Output the (X, Y) coordinate of the center of the cell containing the given text.  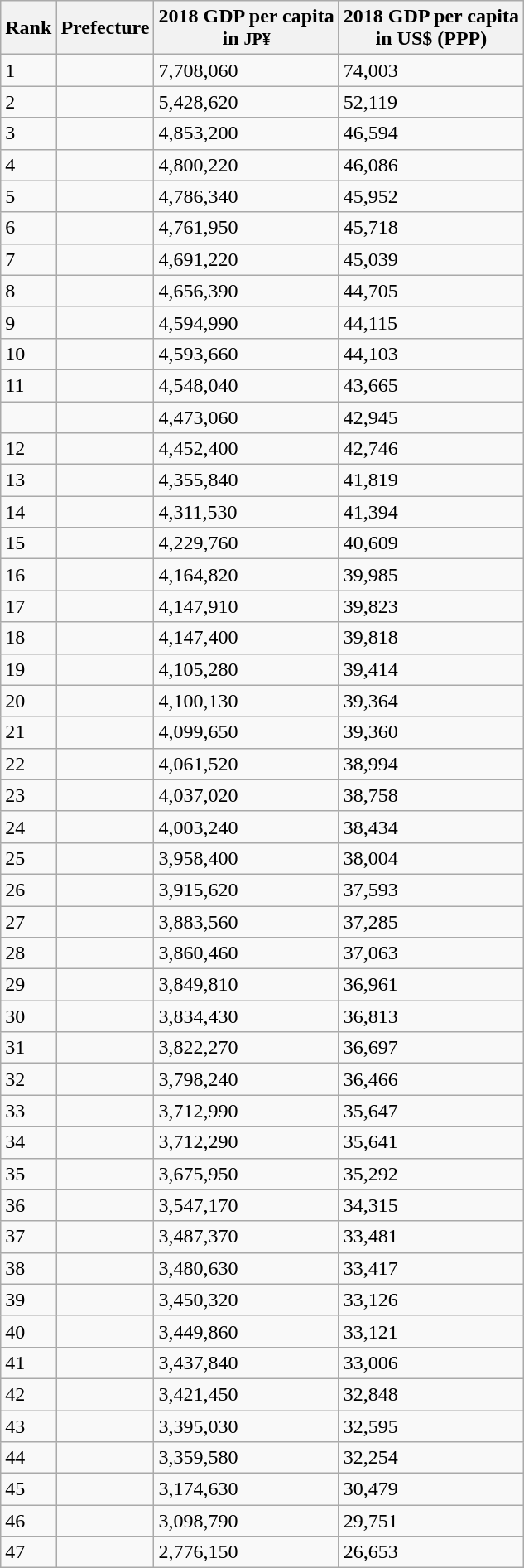
4,656,390 (247, 291)
42 (28, 1394)
33,417 (430, 1268)
4,164,820 (247, 575)
30,479 (430, 1489)
14 (28, 512)
40 (28, 1331)
3,712,290 (247, 1142)
4,147,400 (247, 638)
38 (28, 1268)
3,547,170 (247, 1205)
16 (28, 575)
42,746 (430, 449)
35,292 (430, 1174)
45 (28, 1489)
41 (28, 1363)
Prefecture (105, 28)
39,364 (430, 701)
47 (28, 1552)
37,285 (430, 922)
29,751 (430, 1521)
34 (28, 1142)
23 (28, 795)
7 (28, 259)
24 (28, 827)
4,594,990 (247, 322)
9 (28, 322)
40,609 (430, 543)
37,063 (430, 953)
46,594 (430, 133)
36,466 (430, 1079)
3,860,460 (247, 953)
3,883,560 (247, 922)
27 (28, 922)
35 (28, 1174)
11 (28, 385)
33,481 (430, 1237)
4,548,040 (247, 385)
2018 GDP per capitain US$ (PPP) (430, 28)
26,653 (430, 1552)
4,800,220 (247, 165)
3,675,950 (247, 1174)
36,697 (430, 1048)
4,229,760 (247, 543)
2,776,150 (247, 1552)
44,705 (430, 291)
3,450,320 (247, 1300)
3,487,370 (247, 1237)
38,004 (430, 858)
4,593,660 (247, 354)
32 (28, 1079)
3,798,240 (247, 1079)
25 (28, 858)
46 (28, 1521)
20 (28, 701)
36,961 (430, 985)
39,985 (430, 575)
3,849,810 (247, 985)
39,360 (430, 732)
4,452,400 (247, 449)
4,037,020 (247, 795)
13 (28, 480)
3,395,030 (247, 1426)
4,786,340 (247, 196)
4,691,220 (247, 259)
74,003 (430, 70)
4,105,280 (247, 669)
4,355,840 (247, 480)
37 (28, 1237)
Rank (28, 28)
52,119 (430, 102)
35,641 (430, 1142)
39,818 (430, 638)
2 (28, 102)
3,098,790 (247, 1521)
44,103 (430, 354)
33 (28, 1111)
35,647 (430, 1111)
33,121 (430, 1331)
3,958,400 (247, 858)
4,473,060 (247, 417)
45,718 (430, 228)
34,315 (430, 1205)
29 (28, 985)
18 (28, 638)
4 (28, 165)
43 (28, 1426)
4,311,530 (247, 512)
7,708,060 (247, 70)
38,434 (430, 827)
3,449,860 (247, 1331)
36 (28, 1205)
38,758 (430, 795)
39,823 (430, 606)
44 (28, 1458)
3,421,450 (247, 1394)
39,414 (430, 669)
26 (28, 890)
33,006 (430, 1363)
28 (28, 953)
41,394 (430, 512)
32,595 (430, 1426)
3 (28, 133)
17 (28, 606)
10 (28, 354)
3,712,990 (247, 1111)
3,822,270 (247, 1048)
32,848 (430, 1394)
5,428,620 (247, 102)
32,254 (430, 1458)
45,952 (430, 196)
5 (28, 196)
3,174,630 (247, 1489)
8 (28, 291)
39 (28, 1300)
22 (28, 764)
3,915,620 (247, 890)
44,115 (430, 322)
45,039 (430, 259)
3,480,630 (247, 1268)
3,359,580 (247, 1458)
4,100,130 (247, 701)
36,813 (430, 1016)
4,099,650 (247, 732)
1 (28, 70)
4,853,200 (247, 133)
12 (28, 449)
4,761,950 (247, 228)
3,437,840 (247, 1363)
37,593 (430, 890)
15 (28, 543)
4,147,910 (247, 606)
2018 GDP per capitain JP¥ (247, 28)
30 (28, 1016)
33,126 (430, 1300)
43,665 (430, 385)
4,003,240 (247, 827)
41,819 (430, 480)
46,086 (430, 165)
4,061,520 (247, 764)
42,945 (430, 417)
38,994 (430, 764)
21 (28, 732)
31 (28, 1048)
6 (28, 228)
19 (28, 669)
3,834,430 (247, 1016)
